Identify which cell holds the provided text, then report its (X, Y) central coordinate. 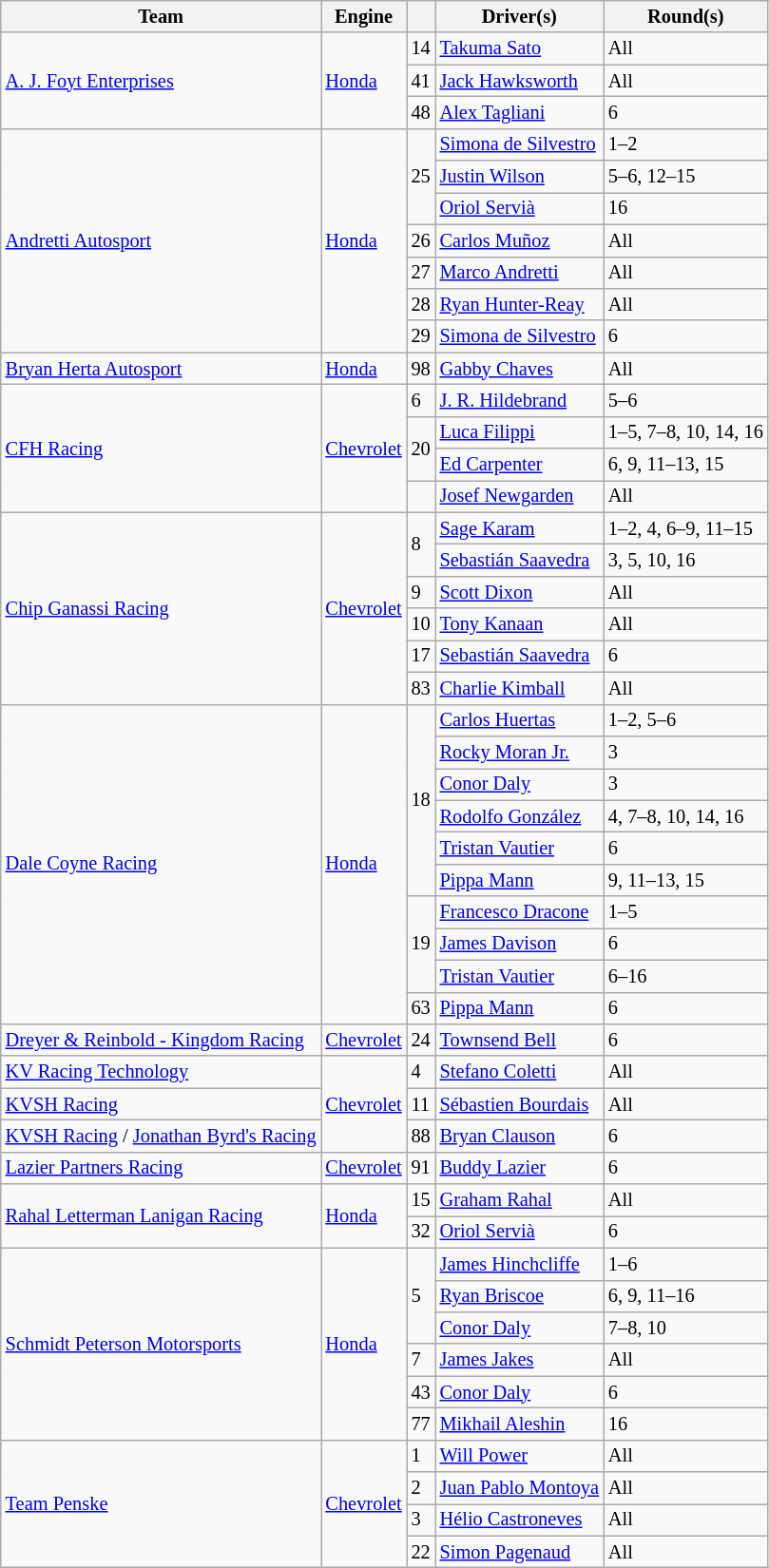
Alex Tagliani (519, 112)
1–2 (686, 144)
Townsend Bell (519, 1040)
32 (421, 1232)
88 (421, 1136)
91 (421, 1168)
48 (421, 112)
2 (421, 1488)
Juan Pablo Montoya (519, 1488)
7–8, 10 (686, 1328)
KVSH Racing (162, 1104)
6, 9, 11–16 (686, 1296)
Driver(s) (519, 16)
Takuma Sato (519, 48)
18 (421, 800)
Marco Andretti (519, 273)
9, 11–13, 15 (686, 880)
5–6, 12–15 (686, 177)
Hélio Castroneves (519, 1520)
15 (421, 1200)
Josef Newgarden (519, 496)
29 (421, 336)
Graham Rahal (519, 1200)
Ed Carpenter (519, 465)
1–5 (686, 912)
Francesco Dracone (519, 912)
Scott Dixon (519, 592)
17 (421, 656)
8 (421, 544)
25 (421, 177)
4, 7–8, 10, 14, 16 (686, 816)
Buddy Lazier (519, 1168)
Justin Wilson (519, 177)
Engine (364, 16)
Bryan Herta Autosport (162, 369)
Charlie Kimball (519, 688)
Tony Kanaan (519, 624)
Rodolfo González (519, 816)
Stefano Coletti (519, 1072)
Bryan Clauson (519, 1136)
63 (421, 1008)
43 (421, 1392)
James Jakes (519, 1360)
1–6 (686, 1264)
20 (421, 449)
1–2, 5–6 (686, 720)
Schmidt Peterson Motorsports (162, 1344)
1–5, 7–8, 10, 14, 16 (686, 432)
1–2, 4, 6–9, 11–15 (686, 528)
Mikhail Aleshin (519, 1424)
5 (421, 1296)
Sébastien Bourdais (519, 1104)
14 (421, 48)
James Hinchcliffe (519, 1264)
Rahal Letterman Lanigan Racing (162, 1216)
Team (162, 16)
1 (421, 1456)
9 (421, 592)
98 (421, 369)
J. R. Hildebrand (519, 400)
19 (421, 945)
A. J. Foyt Enterprises (162, 80)
5–6 (686, 400)
Lazier Partners Racing (162, 1168)
James Davison (519, 944)
Ryan Briscoe (519, 1296)
Rocky Moran Jr. (519, 752)
22 (421, 1552)
24 (421, 1040)
6, 9, 11–13, 15 (686, 465)
41 (421, 81)
77 (421, 1424)
Ryan Hunter-Reay (519, 304)
26 (421, 240)
10 (421, 624)
Sage Karam (519, 528)
83 (421, 688)
Jack Hawksworth (519, 81)
CFH Racing (162, 449)
27 (421, 273)
28 (421, 304)
Round(s) (686, 16)
Gabby Chaves (519, 369)
Dreyer & Reinbold - Kingdom Racing (162, 1040)
7 (421, 1360)
Luca Filippi (519, 432)
KV Racing Technology (162, 1072)
Simon Pagenaud (519, 1552)
Chip Ganassi Racing (162, 608)
Team Penske (162, 1503)
KVSH Racing / Jonathan Byrd's Racing (162, 1136)
Dale Coyne Racing (162, 865)
Carlos Huertas (519, 720)
Andretti Autosport (162, 240)
3, 5, 10, 16 (686, 560)
Carlos Muñoz (519, 240)
Will Power (519, 1456)
11 (421, 1104)
4 (421, 1072)
6–16 (686, 976)
